Identify which cell holds the provided text, then report its [x, y] central coordinate. 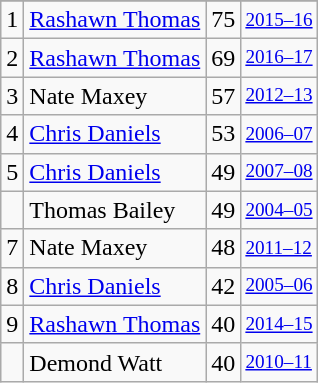
Thomas Bailey [115, 210]
2015–16 [279, 20]
2012–13 [279, 96]
2004–05 [279, 210]
57 [224, 96]
4 [12, 134]
5 [12, 172]
69 [224, 58]
48 [224, 248]
75 [224, 20]
2 [12, 58]
9 [12, 324]
Demond Watt [115, 362]
2007–08 [279, 172]
8 [12, 286]
3 [12, 96]
53 [224, 134]
1 [12, 20]
2014–15 [279, 324]
2010–11 [279, 362]
2016–17 [279, 58]
2011–12 [279, 248]
2005–06 [279, 286]
2006–07 [279, 134]
7 [12, 248]
42 [224, 286]
